Find where the given text appears and provide that cell's center as [X, Y] coordinate. 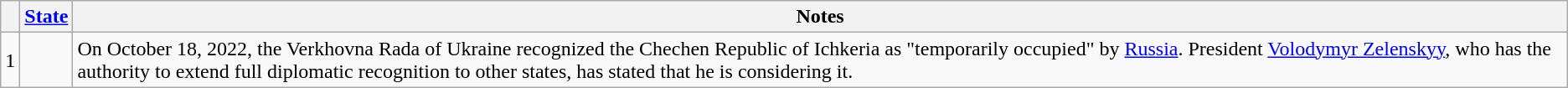
1 [10, 60]
Notes [820, 17]
State [47, 17]
